Locate the cell with the specified text and output its [x, y] center coordinate. 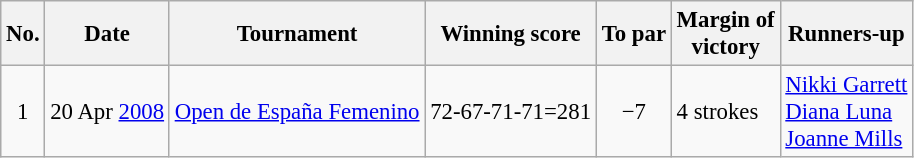
−7 [634, 112]
Date [107, 34]
Open de España Femenino [296, 112]
Tournament [296, 34]
Nikki Garrett Diana Luna Joanne Mills [846, 112]
Winning score [511, 34]
Margin ofvictory [726, 34]
No. [23, 34]
72-67-71-71=281 [511, 112]
To par [634, 34]
Runners-up [846, 34]
20 Apr 2008 [107, 112]
1 [23, 112]
4 strokes [726, 112]
